From the cell containing the given text, extract its center point as [x, y] coordinate. 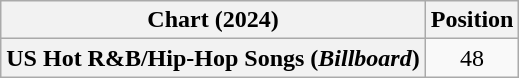
48 [472, 58]
Position [472, 20]
US Hot R&B/Hip-Hop Songs (Billboard) [213, 58]
Chart (2024) [213, 20]
